Determine the [X, Y] coordinate at the center of the cell enclosing the given text.  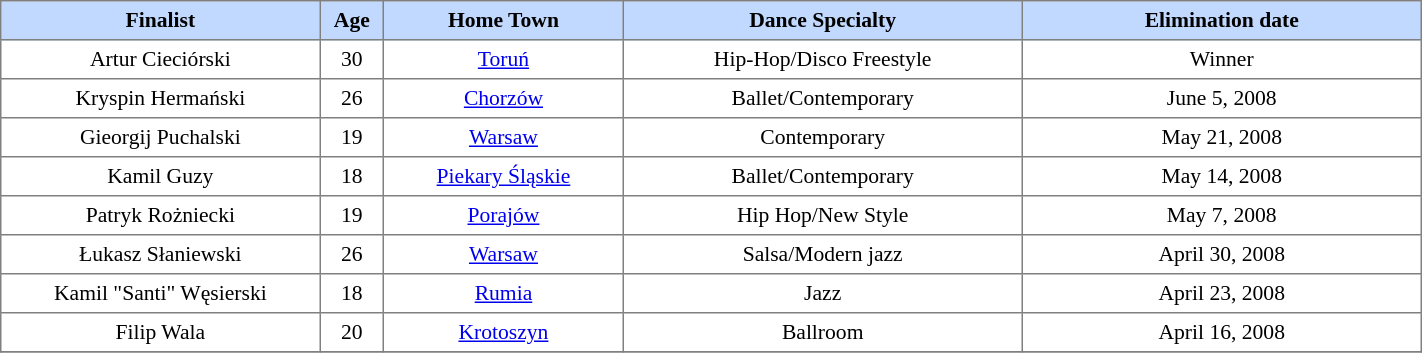
Winner [1222, 60]
20 [352, 332]
Age [352, 20]
Toruń [504, 60]
Piekary Śląskie [504, 176]
Home Town [504, 20]
May 7, 2008 [1222, 216]
Krotoszyn [504, 332]
Artur Cieciórski [160, 60]
May 21, 2008 [1222, 138]
30 [352, 60]
April 30, 2008 [1222, 254]
Ballroom [822, 332]
Elimination date [1222, 20]
Kryspin Hermański [160, 98]
Finalist [160, 20]
April 16, 2008 [1222, 332]
May 14, 2008 [1222, 176]
Jazz [822, 294]
Contemporary [822, 138]
Chorzów [504, 98]
Kamil Guzy [160, 176]
Gieorgij Puchalski [160, 138]
April 23, 2008 [1222, 294]
Filip Wala [160, 332]
Rumia [504, 294]
June 5, 2008 [1222, 98]
Patryk Rożniecki [160, 216]
Łukasz Słaniewski [160, 254]
Hip Hop/New Style [822, 216]
Kamil "Santi" Węsierski [160, 294]
Hip-Hop/Disco Freestyle [822, 60]
Dance Specialty [822, 20]
Salsa/Modern jazz [822, 254]
Porajów [504, 216]
